Find where the given text appears and provide that cell's center as [X, Y] coordinate. 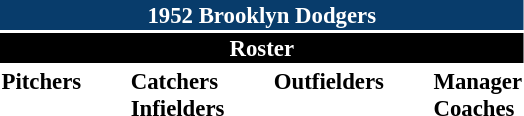
Roster [262, 48]
1952 Brooklyn Dodgers [262, 15]
